Capture the cell that displays the provided text and extract its [x, y] central coordinate. 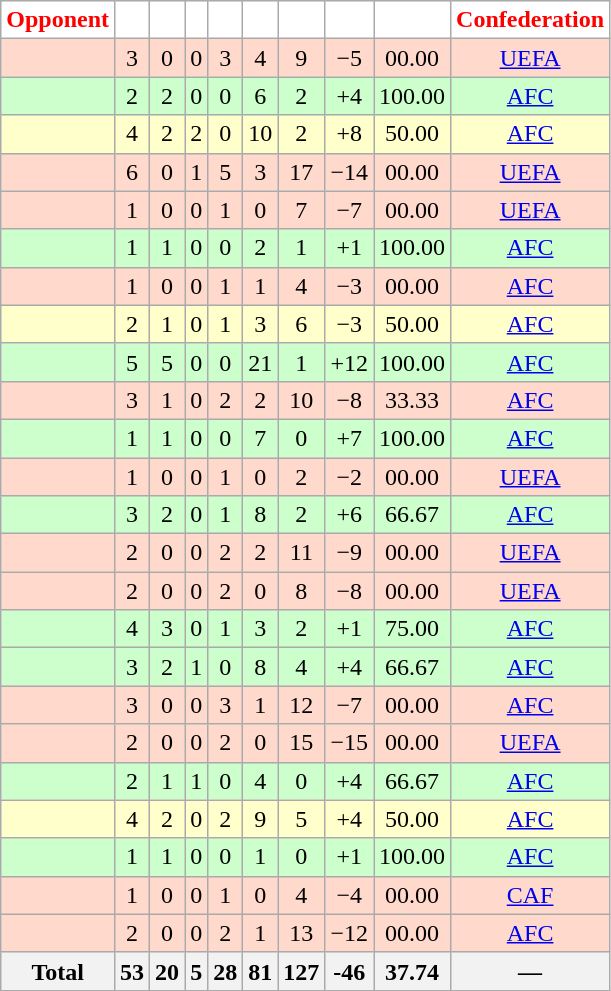
−4 [350, 895]
+7 [350, 438]
Confederation [530, 20]
28 [226, 971]
+6 [350, 515]
37.74 [412, 971]
15 [302, 743]
+12 [350, 362]
CAF [530, 895]
−9 [350, 553]
75.00 [412, 629]
−15 [350, 743]
12 [302, 705]
Total [58, 971]
-46 [350, 971]
−2 [350, 477]
+8 [350, 134]
33.33 [412, 400]
81 [260, 971]
Opponent [58, 20]
127 [302, 971]
−5 [350, 58]
17 [302, 172]
−12 [350, 933]
53 [132, 971]
−14 [350, 172]
11 [302, 553]
13 [302, 933]
21 [260, 362]
— [530, 971]
20 [168, 971]
